From the cell containing the given text, extract its center point as [x, y] coordinate. 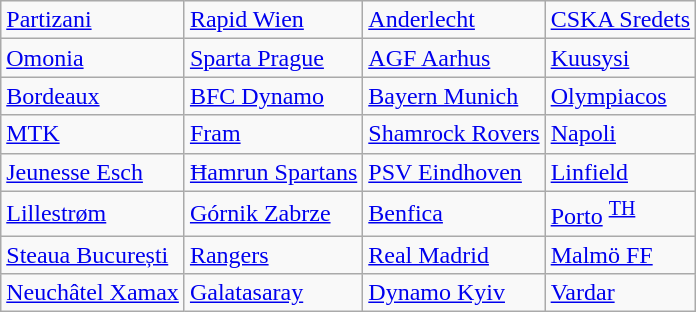
Bayern Munich [454, 96]
Kuusysi [620, 58]
Anderlecht [454, 20]
MTK [93, 134]
Shamrock Rovers [454, 134]
Real Madrid [454, 255]
Omonia [93, 58]
Benfica [454, 214]
Lillestrøm [93, 214]
Linfield [620, 172]
AGF Aarhus [454, 58]
Vardar [620, 293]
Galatasaray [273, 293]
Dynamo Kyiv [454, 293]
Porto TH [620, 214]
CSKA Sredets [620, 20]
Jeunesse Esch [93, 172]
BFC Dynamo [273, 96]
Rangers [273, 255]
Ħamrun Spartans [273, 172]
Malmö FF [620, 255]
Rapid Wien [273, 20]
Bordeaux [93, 96]
Steaua București [93, 255]
Sparta Prague [273, 58]
Neuchâtel Xamax [93, 293]
PSV Eindhoven [454, 172]
Olympiacos [620, 96]
Fram [273, 134]
Partizani [93, 20]
Górnik Zabrze [273, 214]
Napoli [620, 134]
